For the text-containing cell, return its midpoint in (x, y) coordinate format. 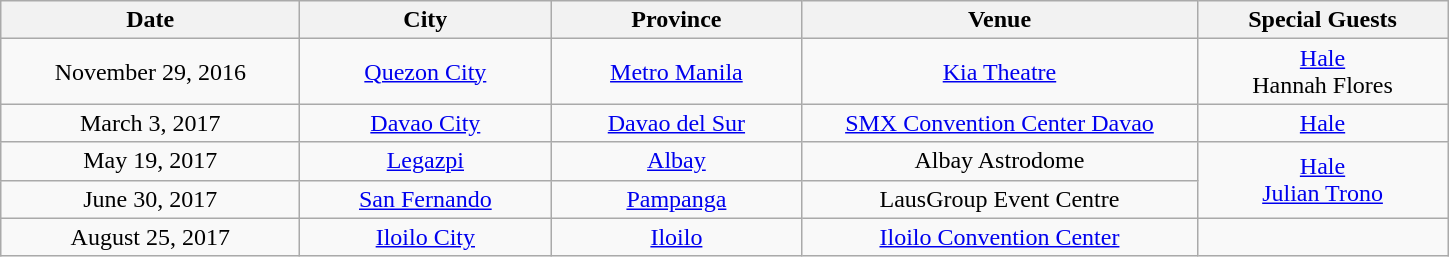
Hale (1322, 123)
San Fernando (426, 199)
Province (676, 20)
November 29, 2016 (150, 72)
Pampanga (676, 199)
Quezon City (426, 72)
Albay (676, 161)
Davao City (426, 123)
Metro Manila (676, 72)
HaleJulian Trono (1322, 180)
City (426, 20)
SMX Convention Center Davao (1000, 123)
Legazpi (426, 161)
August 25, 2017 (150, 237)
Iloilo (676, 237)
LausGroup Event Centre (1000, 199)
June 30, 2017 (150, 199)
Iloilo City (426, 237)
Venue (1000, 20)
Special Guests (1322, 20)
March 3, 2017 (150, 123)
May 19, 2017 (150, 161)
Kia Theatre (1000, 72)
Date (150, 20)
Iloilo Convention Center (1000, 237)
Davao del Sur (676, 123)
HaleHannah Flores (1322, 72)
Albay Astrodome (1000, 161)
